Determine the (X, Y) coordinate at the center of the cell enclosing the given text.  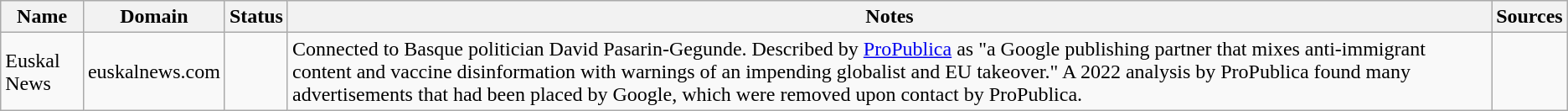
Domain (154, 17)
euskalnews.com (154, 71)
Notes (890, 17)
Euskal News (42, 71)
Sources (1529, 17)
Status (256, 17)
Name (42, 17)
